Detect which cell encompasses the target text, then output its [X, Y] center coordinate. 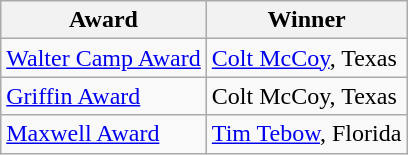
Tim Tebow, Florida [306, 134]
Winner [306, 20]
Award [104, 20]
Griffin Award [104, 96]
Maxwell Award [104, 134]
Walter Camp Award [104, 58]
